Pinpoint the cell where the given text exists, returning its [X, Y] midpoint coordinate. 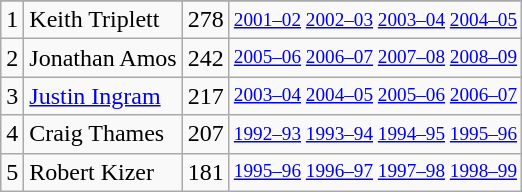
Jonathan Amos [103, 58]
181 [206, 172]
2001–02 2002–03 2003–04 2004–05 [375, 20]
207 [206, 134]
Craig Thames [103, 134]
5 [12, 172]
Keith Triplett [103, 20]
1992–93 1993–94 1994–95 1995–96 [375, 134]
Justin Ingram [103, 96]
278 [206, 20]
Robert Kizer [103, 172]
242 [206, 58]
1995–96 1996–97 1997–98 1998–99 [375, 172]
1 [12, 20]
2 [12, 58]
217 [206, 96]
2003–04 2004–05 2005–06 2006–07 [375, 96]
3 [12, 96]
2005–06 2006–07 2007–08 2008–09 [375, 58]
4 [12, 134]
